For the text-containing cell, return its midpoint in [X, Y] coordinate format. 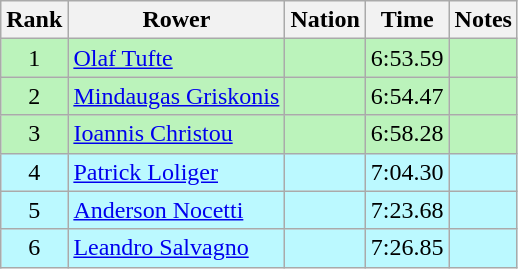
Olaf Tufte [176, 58]
6 [34, 248]
4 [34, 172]
Notes [483, 20]
6:53.59 [407, 58]
Rower [176, 20]
Rank [34, 20]
7:23.68 [407, 210]
7:04.30 [407, 172]
Leandro Salvagno [176, 248]
Time [407, 20]
Patrick Loliger [176, 172]
Ioannis Christou [176, 134]
Mindaugas Griskonis [176, 96]
1 [34, 58]
5 [34, 210]
6:58.28 [407, 134]
7:26.85 [407, 248]
Anderson Nocetti [176, 210]
Nation [325, 20]
6:54.47 [407, 96]
2 [34, 96]
3 [34, 134]
